Search for the cell housing the specified text and yield its (x, y) center coordinate. 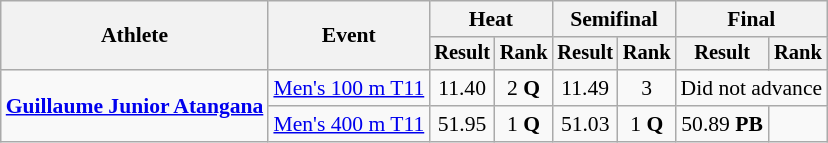
51.95 (462, 124)
Men's 100 m T11 (348, 88)
11.49 (585, 88)
Athlete (135, 36)
Did not advance (752, 88)
Semifinal (614, 19)
Guillaume Junior Atangana (135, 106)
51.03 (585, 124)
3 (647, 88)
Event (348, 36)
Heat (490, 19)
50.89 PB (722, 124)
Men's 400 m T11 (348, 124)
11.40 (462, 88)
Final (752, 19)
2 Q (524, 88)
